Find where the given text appears and provide that cell's center as [x, y] coordinate. 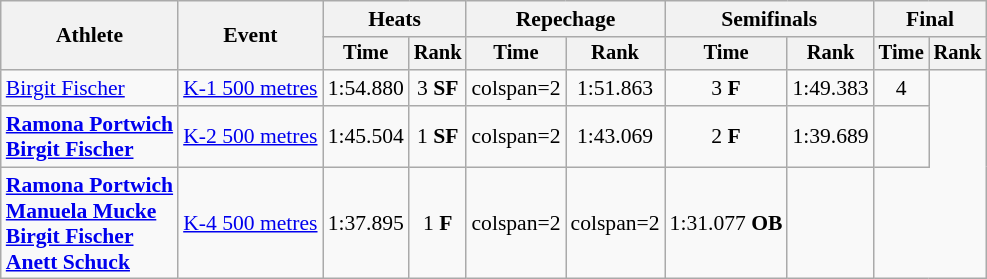
3 SF [438, 88]
1:31.077 OB [726, 223]
1:51.863 [616, 88]
1 F [438, 223]
1:39.689 [830, 136]
1:49.383 [830, 88]
1:45.504 [366, 136]
K-4 500 metres [250, 223]
1:54.880 [366, 88]
1:43.069 [616, 136]
Ramona PortwichManuela MuckeBirgit FischerAnett Schuck [90, 223]
1 SF [438, 136]
Heats [395, 19]
K-1 500 metres [250, 88]
Semifinals [770, 19]
1:37.895 [366, 223]
Athlete [90, 36]
Event [250, 36]
3 F [726, 88]
Ramona PortwichBirgit Fischer [90, 136]
Birgit Fischer [90, 88]
Final [930, 19]
2 F [726, 136]
4 [902, 88]
Repechage [565, 19]
K-2 500 metres [250, 136]
